Locate the cell with the specified text and output its (x, y) center coordinate. 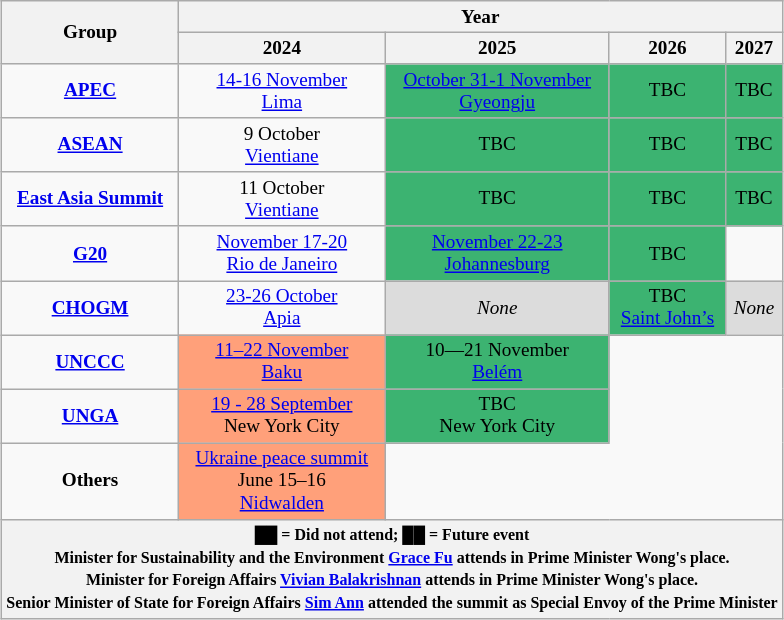
TBC New York City (497, 416)
11–22 November Baku (282, 362)
TBC Saint John’s (668, 307)
2024 (282, 48)
ASEAN (90, 145)
Ukraine peace summitJune 15–16 Nidwalden (282, 482)
10—21 November Belém (497, 362)
19 - 28 September New York City (282, 416)
November 22-23 Johannesburg (497, 253)
23-26 October Apia (282, 307)
UNGA (90, 416)
Group (90, 32)
October 31-1 November Gyeongju (497, 91)
11 October Vientiane (282, 199)
CHOGM (90, 307)
2026 (668, 48)
2027 (754, 48)
APEC (90, 91)
UNCCC (90, 362)
G20 (90, 253)
Others (90, 482)
East Asia Summit (90, 199)
2025 (497, 48)
9 October Vientiane (282, 145)
14-16 November Lima (282, 91)
Year (480, 17)
November 17-20 Rio de Janeiro (282, 253)
